Provide the (x, y) coordinate of the cell's center where the given text is located.  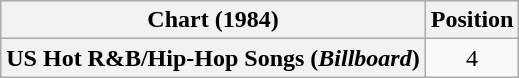
Chart (1984) (213, 20)
4 (472, 58)
US Hot R&B/Hip-Hop Songs (Billboard) (213, 58)
Position (472, 20)
